Find where the given text appears and provide that cell's center as (X, Y) coordinate. 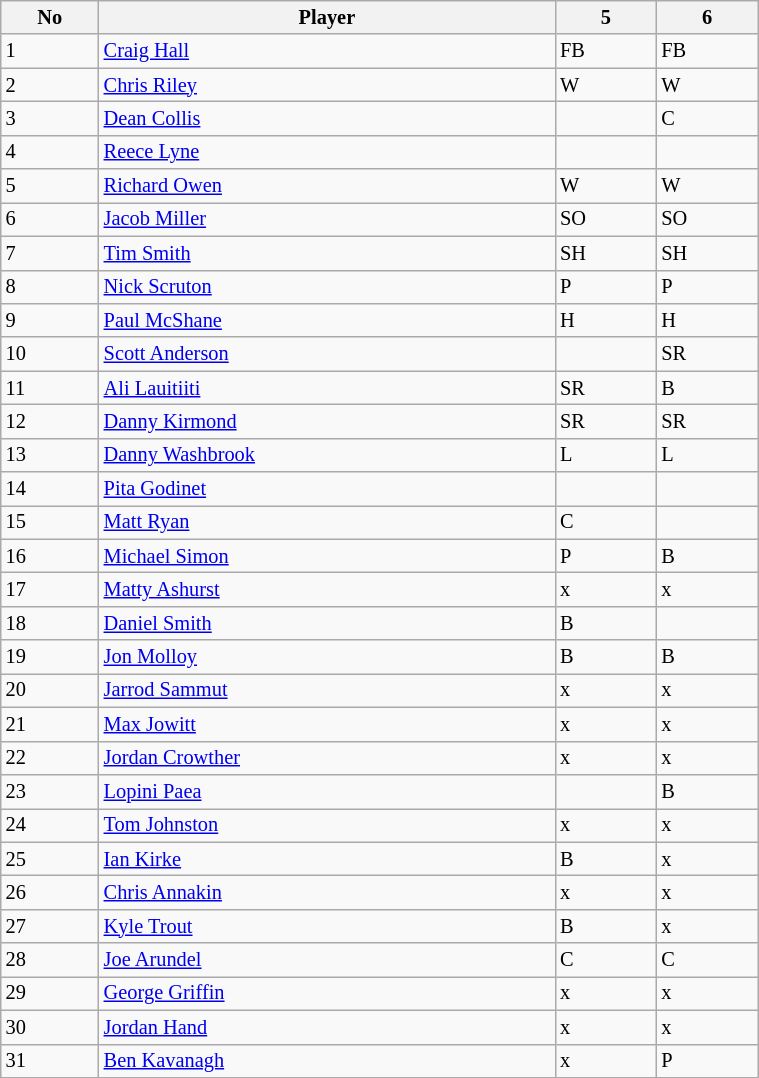
George Griffin (327, 993)
25 (50, 859)
17 (50, 589)
Reece Lyne (327, 152)
Dean Collis (327, 118)
Jacob Miller (327, 219)
8 (50, 287)
30 (50, 1027)
No (50, 17)
3 (50, 118)
2 (50, 85)
Player (327, 17)
Ali Lauitiiti (327, 388)
11 (50, 388)
Lopini Paea (327, 791)
24 (50, 825)
13 (50, 455)
Craig Hall (327, 51)
7 (50, 253)
31 (50, 1061)
20 (50, 690)
21 (50, 724)
4 (50, 152)
10 (50, 354)
12 (50, 421)
23 (50, 791)
Ian Kirke (327, 859)
Nick Scruton (327, 287)
Jarrod Sammut (327, 690)
Tim Smith (327, 253)
Ben Kavanagh (327, 1061)
29 (50, 993)
28 (50, 960)
27 (50, 926)
18 (50, 623)
Chris Annakin (327, 892)
1 (50, 51)
Danny Kirmond (327, 421)
Max Jowitt (327, 724)
Joe Arundel (327, 960)
Kyle Trout (327, 926)
Jordan Hand (327, 1027)
9 (50, 320)
Pita Godinet (327, 489)
Richard Owen (327, 186)
22 (50, 758)
26 (50, 892)
19 (50, 657)
15 (50, 522)
Tom Johnston (327, 825)
Jon Molloy (327, 657)
Danny Washbrook (327, 455)
Matt Ryan (327, 522)
16 (50, 556)
Scott Anderson (327, 354)
Michael Simon (327, 556)
14 (50, 489)
Chris Riley (327, 85)
Jordan Crowther (327, 758)
Matty Ashurst (327, 589)
Daniel Smith (327, 623)
Paul McShane (327, 320)
